Return [x, y] of the center of cell containing provided text 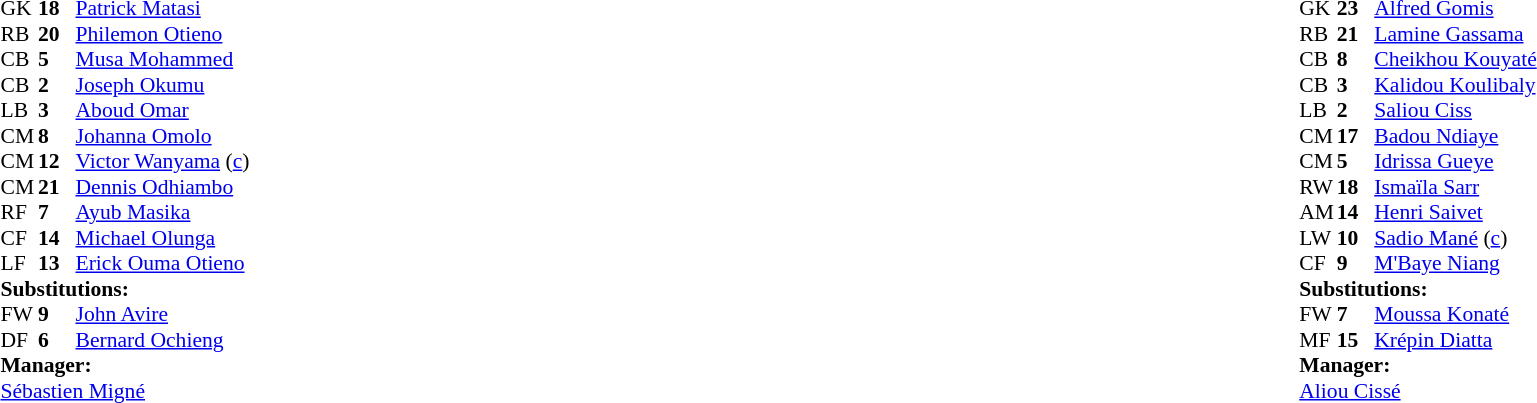
John Avire [163, 315]
Bernard Ochieng [163, 340]
LW [1318, 238]
10 [1356, 238]
Krépin Diatta [1455, 340]
6 [57, 340]
Erick Ouma Otieno [163, 263]
RF [19, 213]
Ismaïla Sarr [1455, 187]
RW [1318, 187]
MF [1318, 340]
Badou Ndiaye [1455, 136]
17 [1356, 136]
Henri Saivet [1455, 213]
Musa Mohammed [163, 59]
Johanna Omolo [163, 136]
Aboud Omar [163, 111]
M'Baye Niang [1455, 263]
12 [57, 161]
15 [1356, 340]
20 [57, 34]
Michael Olunga [163, 238]
Philemon Otieno [163, 34]
Cheikhou Kouyaté [1455, 59]
AM [1318, 213]
Lamine Gassama [1455, 34]
Victor Wanyama (c) [163, 161]
DF [19, 340]
LF [19, 263]
Sadio Mané (c) [1455, 238]
Ayub Masika [163, 213]
13 [57, 263]
Kalidou Koulibaly [1455, 85]
Idrissa Gueye [1455, 161]
18 [1356, 187]
Moussa Konaté [1455, 315]
Joseph Okumu [163, 85]
Saliou Ciss [1455, 111]
Dennis Odhiambo [163, 187]
